Provide the (x, y) coordinate of the cell's center where the given text is located.  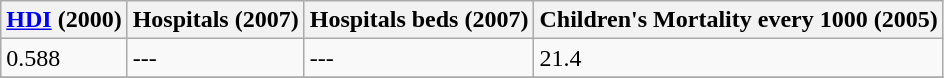
Children's Mortality every 1000 (2005) (738, 20)
Hospitals beds (2007) (419, 20)
0.588 (64, 58)
21.4 (738, 58)
HDI (2000) (64, 20)
Hospitals (2007) (216, 20)
